Identify which cell holds the provided text, then report its [X, Y] central coordinate. 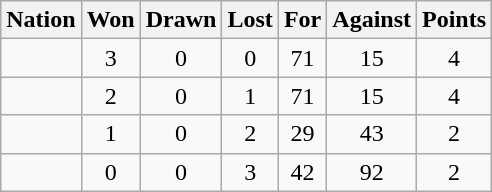
Lost [250, 20]
For [302, 20]
Won [110, 20]
29 [302, 134]
92 [372, 172]
Nation [41, 20]
Against [372, 20]
Points [454, 20]
Drawn [181, 20]
43 [372, 134]
42 [302, 172]
